Detect which cell encompasses the target text, then output its (X, Y) center coordinate. 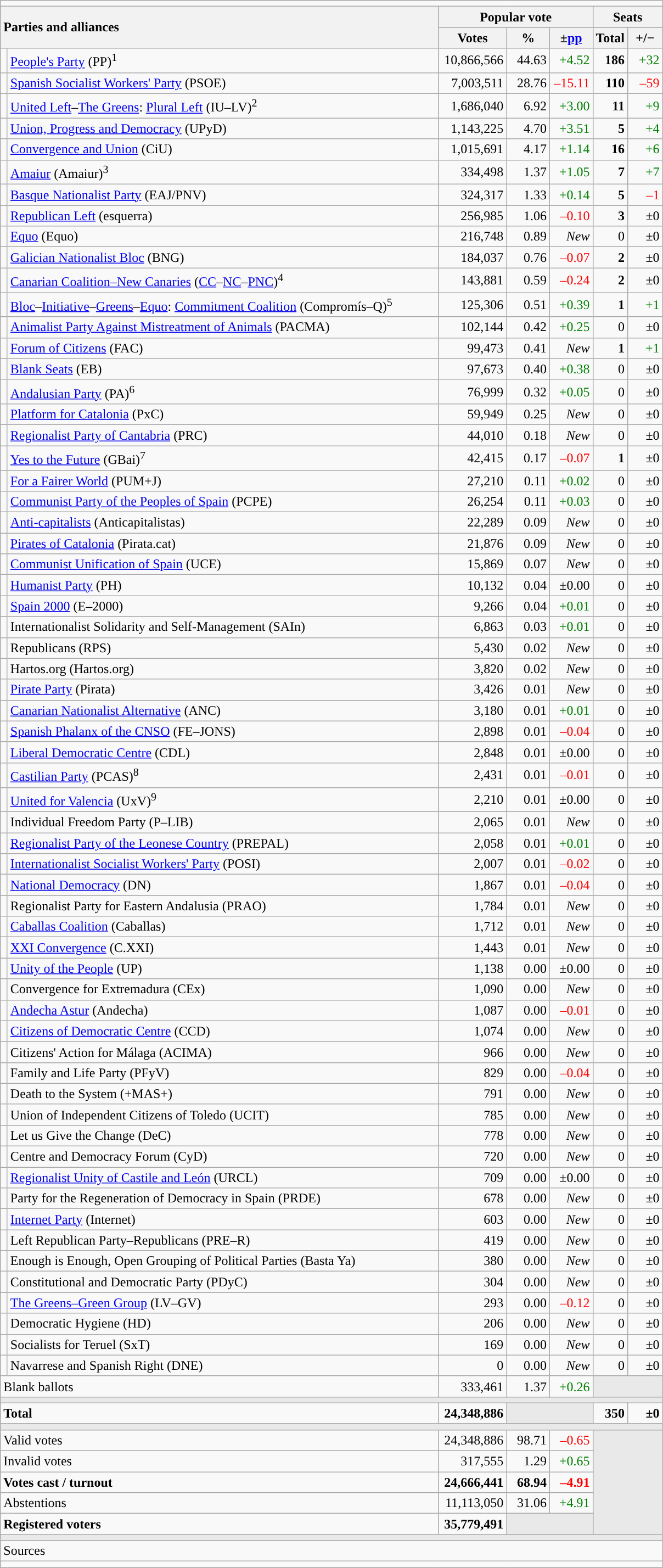
3,820 (473, 669)
44,010 (473, 435)
Andalusian Party (PA)6 (223, 392)
Abstentions (220, 1503)
Pirates of Catalonia (Pirata.cat) (223, 544)
966 (473, 1052)
Blank ballots (220, 1386)
Amaiur (Amaiur)3 (223, 172)
Regionalist Party of the Leonese Country (PREPAL) (223, 843)
97,673 (473, 369)
Citizens of Democratic Centre (CCD) (223, 1031)
380 (473, 1261)
Union, Progress and Democracy (UPyD) (223, 128)
Canarian Nationalist Alternative (ANC) (223, 710)
Communist Party of the Peoples of Spain (PCPE) (223, 502)
United Left–The Greens: Plural Left (IU–LV)2 (223, 107)
0.89 (528, 237)
Constitutional and Democratic Party (PDyC) (223, 1282)
–4.91 (571, 1482)
For a Fairer World (PUM+J) (223, 481)
791 (473, 1094)
Sources (332, 1551)
Hartos.org (Hartos.org) (223, 669)
0.51 (528, 305)
Let us Give the Change (DeC) (223, 1135)
Yes to the Future (GBai)7 (223, 458)
+/− (645, 38)
0.18 (528, 435)
People's Party (PP)1 (223, 60)
102,144 (473, 327)
76,999 (473, 392)
United for Valencia (UxV)9 (223, 799)
206 (473, 1324)
Galician Nationalist Bloc (BNG) (223, 257)
24,666,441 (473, 1482)
28.76 (528, 83)
Registered voters (220, 1524)
Platform for Catalonia (PxC) (223, 415)
1,138 (473, 968)
+4.91 (571, 1503)
–0.02 (571, 864)
27,210 (473, 481)
Enough is Enough, Open Grouping of Political Parties (Basta Ya) (223, 1261)
3,180 (473, 710)
+6 (645, 149)
Republican Left (esquerra) (223, 216)
The Greens–Green Group (LV–GV) (223, 1303)
1,443 (473, 948)
+0.65 (571, 1461)
1,090 (473, 989)
317,555 (473, 1461)
Left Republican Party–Republicans (PRE–R) (223, 1240)
678 (473, 1199)
10,132 (473, 585)
+1.14 (571, 149)
0.40 (528, 369)
+0.14 (571, 195)
0.03 (528, 627)
1,074 (473, 1031)
Centre and Democracy Forum (CyD) (223, 1157)
Blank Seats (EB) (223, 369)
Canarian Coalition–New Canaries (CC–NC–PNC)4 (223, 280)
184,037 (473, 257)
Basque Nationalist Party (EAJ/PNV) (223, 195)
216,748 (473, 237)
125,306 (473, 305)
Individual Freedom Party (P–LIB) (223, 822)
Humanist Party (PH) (223, 585)
Convergence for Extremadura (CEx) (223, 989)
1,686,040 (473, 107)
+7 (645, 172)
59,949 (473, 415)
31.06 (528, 1503)
+0.02 (571, 481)
2,431 (473, 775)
±pp (571, 38)
11 (610, 107)
7 (610, 172)
Votes cast / turnout (220, 1482)
1,784 (473, 906)
98.71 (528, 1440)
Seats (628, 17)
4.17 (528, 149)
21,876 (473, 544)
0.42 (528, 327)
0.32 (528, 392)
+4 (645, 128)
785 (473, 1115)
99,473 (473, 348)
2,210 (473, 799)
Internationalist Solidarity and Self-Management (SAIn) (223, 627)
35,779,491 (473, 1524)
0.41 (528, 348)
0.76 (528, 257)
+4.52 (571, 60)
Parties and alliances (220, 27)
–0.65 (571, 1440)
304 (473, 1282)
Internationalist Socialist Workers' Party (POSI) (223, 864)
+0.26 (571, 1386)
350 (610, 1413)
Socialists for Teruel (SxT) (223, 1345)
2,007 (473, 864)
+0.25 (571, 327)
6.92 (528, 107)
Spanish Phalanx of the CNSO (FE–JONS) (223, 731)
–0.12 (571, 1303)
3 (610, 216)
333,461 (473, 1386)
Anti-capitalists (Anticapitalistas) (223, 523)
256,985 (473, 216)
Navarrese and Spanish Right (DNE) (223, 1365)
7,003,511 (473, 83)
603 (473, 1219)
778 (473, 1135)
829 (473, 1073)
Forum of Citizens (FAC) (223, 348)
26,254 (473, 502)
2,848 (473, 752)
5,430 (473, 648)
186 (610, 60)
Citizens' Action for Málaga (ACIMA) (223, 1052)
0.17 (528, 458)
Equo (Equo) (223, 237)
3,426 (473, 690)
–0.10 (571, 216)
1.29 (528, 1461)
2,065 (473, 822)
11,113,050 (473, 1503)
Republicans (RPS) (223, 648)
Castilian Party (PCAS)8 (223, 775)
169 (473, 1345)
Death to the System (+MAS+) (223, 1094)
Animalist Party Against Mistreatment of Animals (PACMA) (223, 327)
Valid votes (220, 1440)
293 (473, 1303)
–59 (645, 83)
42,415 (473, 458)
0.25 (528, 415)
+3.00 (571, 107)
Family and Life Party (PFyV) (223, 1073)
Caballas Coalition (Caballas) (223, 927)
Popular vote (516, 17)
+0.39 (571, 305)
–15.11 (571, 83)
1.06 (528, 216)
+0.05 (571, 392)
0.59 (528, 280)
1,143,225 (473, 128)
1,015,691 (473, 149)
Democratic Hygiene (HD) (223, 1324)
22,289 (473, 523)
National Democracy (DN) (223, 885)
143,881 (473, 280)
9,266 (473, 606)
Regionalist Unity of Castile and León (URCL) (223, 1178)
+1.05 (571, 172)
+9 (645, 107)
709 (473, 1178)
Spanish Socialist Workers' Party (PSOE) (223, 83)
Andecha Astur (Andecha) (223, 1010)
–1 (645, 195)
Invalid votes (220, 1461)
Regionalist Party for Eastern Andalusia (PRAO) (223, 906)
419 (473, 1240)
Convergence and Union (CiU) (223, 149)
1,867 (473, 885)
15,869 (473, 564)
720 (473, 1157)
4.70 (528, 128)
6,863 (473, 627)
% (528, 38)
324,317 (473, 195)
68.94 (528, 1482)
Liberal Democratic Centre (CDL) (223, 752)
Votes (473, 38)
1,712 (473, 927)
44.63 (528, 60)
Internet Party (Internet) (223, 1219)
0.07 (528, 564)
–0.24 (571, 280)
XXI Convergence (C.XXI) (223, 948)
Spain 2000 (E–2000) (223, 606)
1,087 (473, 1010)
Party for the Regeneration of Democracy in Spain (PRDE) (223, 1199)
2,058 (473, 843)
1.33 (528, 195)
110 (610, 83)
10,866,566 (473, 60)
16 (610, 149)
Regionalist Party of Cantabria (PRC) (223, 435)
Union of Independent Citizens of Toledo (UCIT) (223, 1115)
334,498 (473, 172)
Pirate Party (Pirata) (223, 690)
+32 (645, 60)
Communist Unification of Spain (UCE) (223, 564)
Unity of the People (UP) (223, 968)
+0.03 (571, 502)
2,898 (473, 731)
+0.38 (571, 369)
+3.51 (571, 128)
Bloc–Initiative–Greens–Equo: Commitment Coalition (Compromís–Q)5 (223, 305)
